Extract the [X, Y] coordinate from the center of the cell holding the provided text.  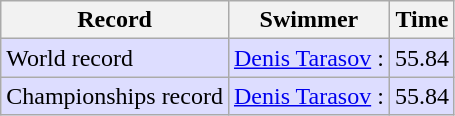
Championships record [115, 96]
Time [422, 20]
World record [115, 58]
Swimmer [308, 20]
Record [115, 20]
